Detect which cell encompasses the target text, then output its [X, Y] center coordinate. 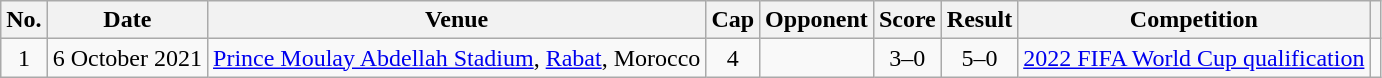
6 October 2021 [127, 58]
5–0 [979, 58]
Score [907, 20]
2022 FIFA World Cup qualification [1194, 58]
Result [979, 20]
Venue [457, 20]
Cap [733, 20]
3–0 [907, 58]
Opponent [817, 20]
4 [733, 58]
1 [24, 58]
No. [24, 20]
Date [127, 20]
Prince Moulay Abdellah Stadium, Rabat, Morocco [457, 58]
Competition [1194, 20]
